Return [X, Y] of the center of cell containing provided text 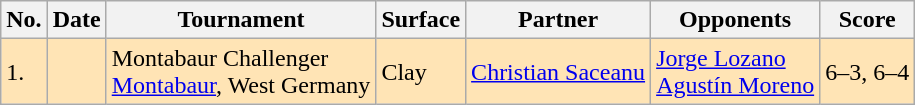
Partner [558, 20]
1. [24, 72]
Tournament [241, 20]
Date [76, 20]
Jorge Lozano Agustín Moreno [736, 72]
Score [868, 20]
Surface [421, 20]
Christian Saceanu [558, 72]
No. [24, 20]
Clay [421, 72]
Opponents [736, 20]
6–3, 6–4 [868, 72]
Montabaur ChallengerMontabaur, West Germany [241, 72]
